Capture the cell that displays the provided text and extract its (x, y) central coordinate. 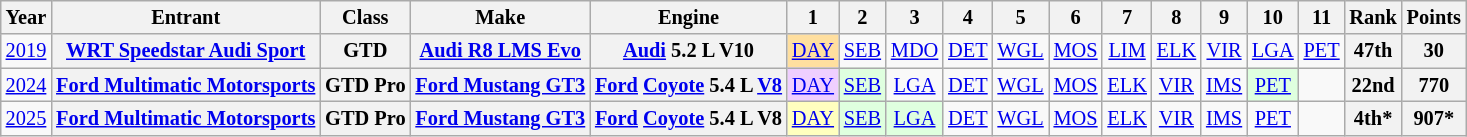
8 (1176, 17)
Entrant (186, 17)
1 (813, 17)
Audi 5.2 L V10 (688, 51)
2 (862, 17)
6 (1076, 17)
GTD (365, 51)
5 (1021, 17)
2024 (26, 85)
47th (1374, 51)
Engine (688, 17)
770 (1434, 85)
7 (1126, 17)
11 (1322, 17)
2019 (26, 51)
4th* (1374, 118)
22nd (1374, 85)
3 (914, 17)
Class (365, 17)
MDO (914, 51)
4 (968, 17)
Year (26, 17)
LIM (1126, 51)
2025 (26, 118)
9 (1224, 17)
10 (1273, 17)
WRT Speedstar Audi Sport (186, 51)
Rank (1374, 17)
907* (1434, 118)
Points (1434, 17)
30 (1434, 51)
Make (500, 17)
Audi R8 LMS Evo (500, 51)
